Search for the cell housing the specified text and yield its (X, Y) center coordinate. 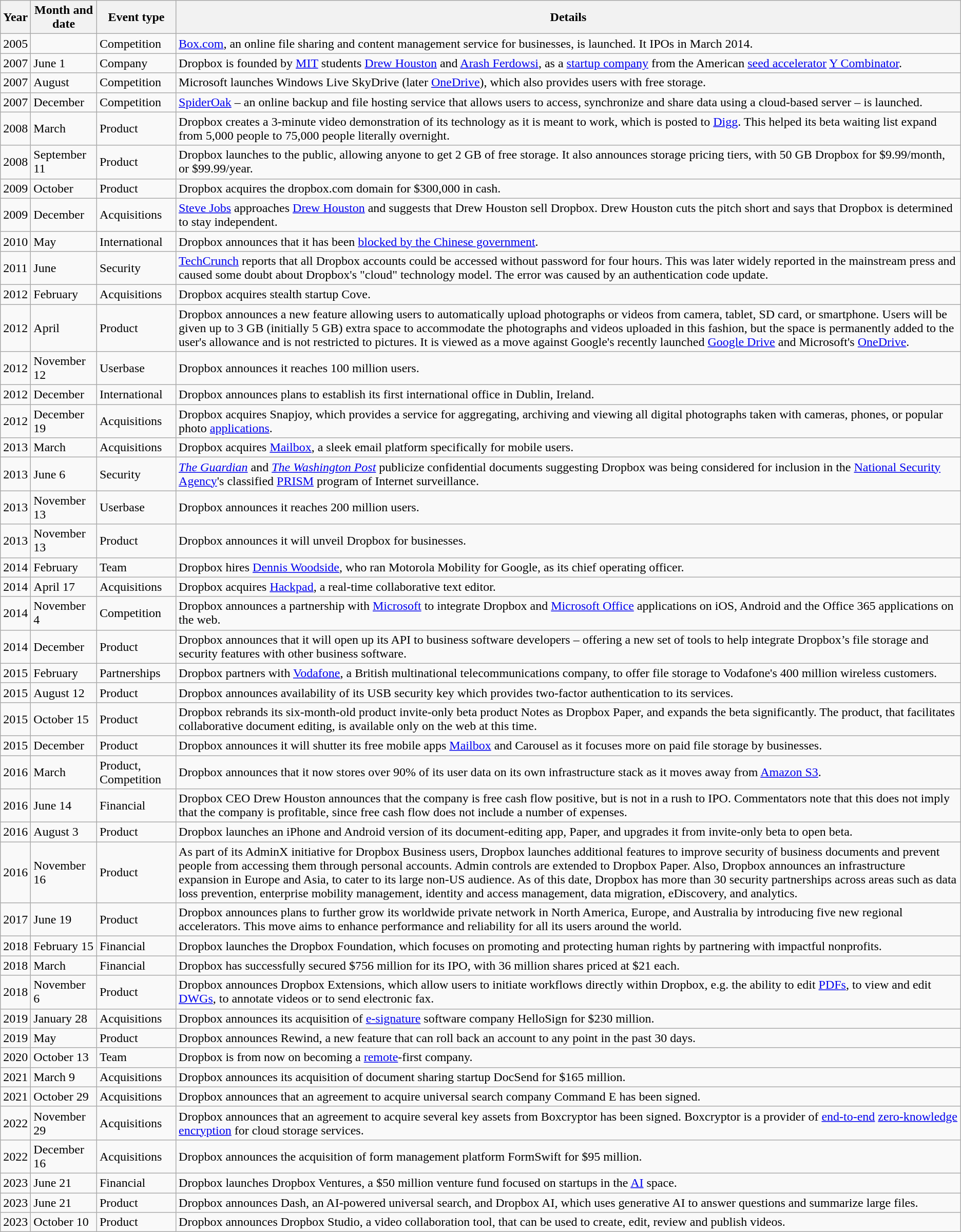
November 6 (64, 992)
2005 (15, 44)
Partnerships (136, 673)
June 14 (64, 806)
Box.com, an online file sharing and content management service for businesses, is launched. It IPOs in March 2014. (569, 44)
June (64, 268)
Dropbox announces that an agreement to acquire universal search company Command E has been signed. (569, 1096)
Product, Competition (136, 772)
Dropbox announces Dropbox Studio, a video collaboration tool, that can be used to create, edit, review and publish videos. (569, 1222)
June 1 (64, 63)
October 15 (64, 719)
Dropbox is from now on becoming a remote-first company. (569, 1057)
Dropbox acquires Mailbox, a sleek email platform specifically for mobile users. (569, 448)
September 11 (64, 162)
Dropbox announces the acquisition of form management platform FormSwift for $95 million. (569, 1156)
June 6 (64, 474)
Dropbox announces its acquisition of document sharing startup DocSend for $165 million. (569, 1077)
Microsoft launches Windows Live SkyDrive (later OneDrive), which also provides users with free storage. (569, 83)
2011 (15, 268)
June 19 (64, 920)
Details (569, 17)
August 12 (64, 692)
Company (136, 63)
November 29 (64, 1123)
October 13 (64, 1057)
Dropbox launches an iPhone and Android version of its document-editing app, Paper, and upgrades it from invite-only beta to open beta. (569, 832)
April 17 (64, 587)
Dropbox announces it reaches 100 million users. (569, 369)
March 9 (64, 1077)
Dropbox announces availability of its USB security key which provides two-factor authentication to its services. (569, 692)
February 15 (64, 946)
August 3 (64, 832)
Dropbox launches Dropbox Ventures, a $50 million venture fund focused on startups in the AI space. (569, 1183)
Dropbox announces it will shutter its free mobile apps Mailbox and Carousel as it focuses more on paid file storage by businesses. (569, 745)
Dropbox announces that it has been blocked by the Chinese government. (569, 241)
Dropbox announces plans to establish its first international office in Dublin, Ireland. (569, 395)
Year (15, 17)
November 16 (64, 873)
Dropbox acquires stealth startup Cove. (569, 294)
November 4 (64, 613)
Dropbox acquires the dropbox.com domain for $300,000 in cash. (569, 188)
Dropbox announces that it now stores over 90% of its user data on its own infrastructure stack as it moves away from Amazon S3. (569, 772)
October 10 (64, 1222)
Event type (136, 17)
Dropbox is founded by MIT students Drew Houston and Arash Ferdowsi, as a startup company from the American seed accelerator Y Combinator. (569, 63)
November 12 (64, 369)
Dropbox launches the Dropbox Foundation, which focuses on promoting and protecting human rights by partnering with impactful nonprofits. (569, 946)
Dropbox announces Dash, an AI-powered universal search, and Dropbox AI, which uses generative AI to answer questions and summarize large files. (569, 1203)
Dropbox announces Rewind, a new feature that can roll back an account to any point in the past 30 days. (569, 1038)
August (64, 83)
Dropbox announces it will unveil Dropbox for businesses. (569, 541)
October 29 (64, 1096)
Dropbox announces its acquisition of e-signature software company HelloSign for $230 million. (569, 1018)
Dropbox acquires Hackpad, a real-time collaborative text editor. (569, 587)
January 28 (64, 1018)
2020 (15, 1057)
April (64, 328)
December 19 (64, 421)
Dropbox hires Dennis Woodside, who ran Motorola Mobility for Google, as its chief operating officer. (569, 567)
2010 (15, 241)
December 16 (64, 1156)
Dropbox announces it reaches 200 million users. (569, 507)
Dropbox has successfully secured $756 million for its IPO, with 36 million shares priced at $21 each. (569, 966)
2017 (15, 920)
Month and date (64, 17)
October (64, 188)
